Return [X, Y] of the center of cell containing provided text 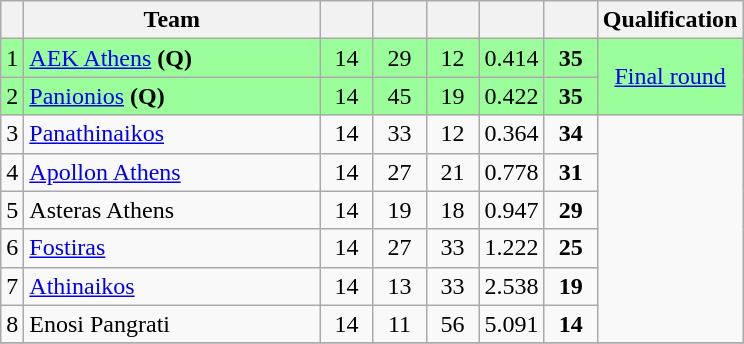
4 [12, 172]
Qualification [670, 20]
0.778 [512, 172]
AEK Athens (Q) [172, 58]
5.091 [512, 324]
Team [172, 20]
0.422 [512, 96]
11 [400, 324]
8 [12, 324]
Final round [670, 77]
6 [12, 248]
0.364 [512, 134]
Athinaikos [172, 286]
2 [12, 96]
2.538 [512, 286]
5 [12, 210]
Panathinaikos [172, 134]
31 [570, 172]
1 [12, 58]
Enosi Pangrati [172, 324]
1.222 [512, 248]
13 [400, 286]
Panionios (Q) [172, 96]
3 [12, 134]
7 [12, 286]
34 [570, 134]
45 [400, 96]
0.947 [512, 210]
56 [452, 324]
0.414 [512, 58]
25 [570, 248]
Asteras Athens [172, 210]
Fostiras [172, 248]
Apollon Athens [172, 172]
21 [452, 172]
18 [452, 210]
